Identify which cell holds the provided text, then report its [X, Y] central coordinate. 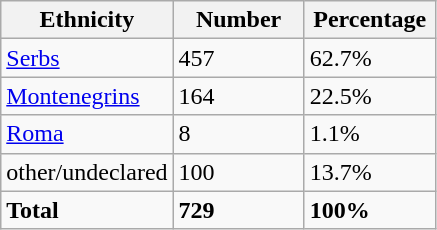
100 [238, 172]
1.1% [370, 134]
457 [238, 58]
100% [370, 210]
8 [238, 134]
22.5% [370, 96]
other/undeclared [87, 172]
Total [87, 210]
164 [238, 96]
Serbs [87, 58]
Roma [87, 134]
Montenegrins [87, 96]
Percentage [370, 20]
Ethnicity [87, 20]
Number [238, 20]
729 [238, 210]
13.7% [370, 172]
62.7% [370, 58]
